Return the [X, Y] coordinate for the center point of the cell that contains the specified text.  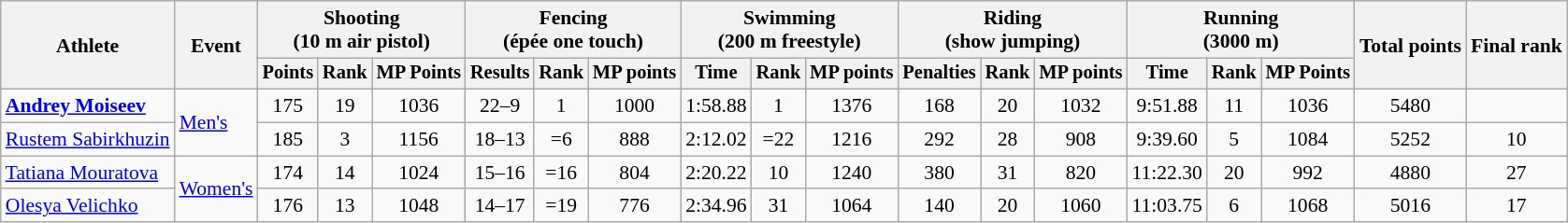
Men's [217, 123]
=16 [561, 173]
Points [288, 74]
2:34.96 [716, 206]
13 [345, 206]
Tatiana Mouratova [88, 173]
Shooting(10 m air pistol) [362, 30]
2:20.22 [716, 173]
11:03.75 [1167, 206]
176 [288, 206]
174 [288, 173]
1156 [419, 140]
5016 [1410, 206]
Riding(show jumping) [1012, 30]
Swimming(200 m freestyle) [789, 30]
992 [1308, 173]
=22 [779, 140]
11:22.30 [1167, 173]
Event [217, 45]
1:58.88 [716, 106]
Results [500, 74]
1084 [1308, 140]
2:12.02 [716, 140]
168 [939, 106]
1048 [419, 206]
5252 [1410, 140]
=19 [561, 206]
380 [939, 173]
Rustem Sabirkhuzin [88, 140]
14 [345, 173]
292 [939, 140]
28 [1008, 140]
Penalties [939, 74]
1024 [419, 173]
5480 [1410, 106]
Final rank [1517, 45]
4880 [1410, 173]
776 [634, 206]
1032 [1081, 106]
Running(3000 m) [1240, 30]
1064 [851, 206]
Fencing(épée one touch) [573, 30]
14–17 [500, 206]
19 [345, 106]
1000 [634, 106]
Andrey Moiseev [88, 106]
3 [345, 140]
1060 [1081, 206]
185 [288, 140]
1376 [851, 106]
5 [1234, 140]
Total points [1410, 45]
Women's [217, 188]
9:39.60 [1167, 140]
175 [288, 106]
1216 [851, 140]
1068 [1308, 206]
15–16 [500, 173]
1240 [851, 173]
6 [1234, 206]
820 [1081, 173]
18–13 [500, 140]
140 [939, 206]
27 [1517, 173]
=6 [561, 140]
22–9 [500, 106]
17 [1517, 206]
11 [1234, 106]
804 [634, 173]
888 [634, 140]
9:51.88 [1167, 106]
Athlete [88, 45]
908 [1081, 140]
Olesya Velichko [88, 206]
